Identify which cell holds the provided text, then report its [X, Y] central coordinate. 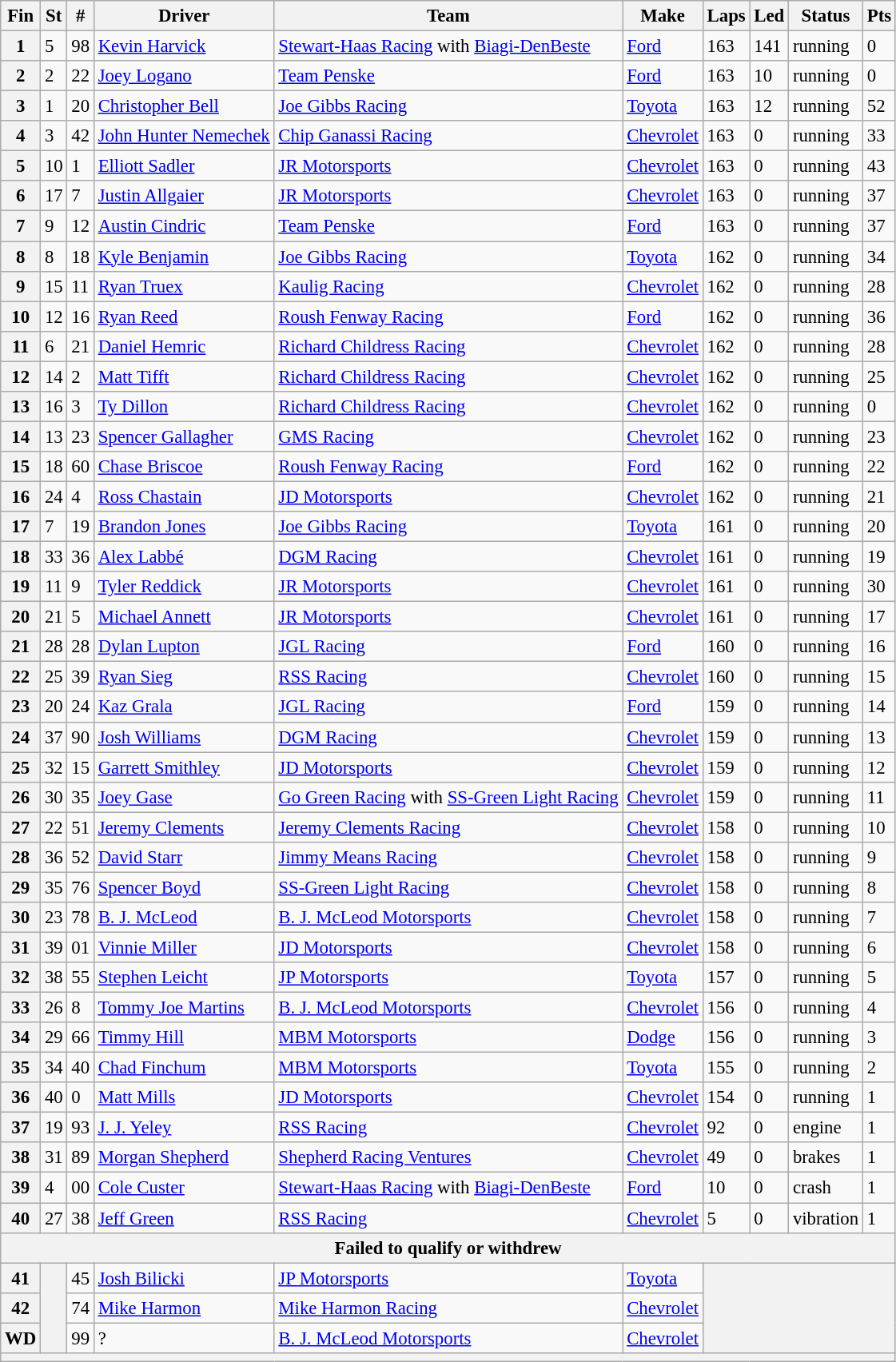
Kyle Benjamin [184, 257]
41 [21, 1278]
Make [663, 16]
Matt Tifft [184, 376]
00 [80, 1188]
Alex Labbé [184, 557]
Fin [21, 16]
Austin Cindric [184, 226]
78 [80, 918]
155 [726, 1068]
Tyler Reddick [184, 587]
Brandon Jones [184, 527]
45 [80, 1278]
Ryan Sieg [184, 677]
Pts [879, 16]
92 [726, 1128]
Kaz Grala [184, 707]
Ryan Truex [184, 286]
Jeremy Clements [184, 827]
60 [80, 467]
90 [80, 737]
99 [80, 1338]
Tommy Joe Martins [184, 1008]
49 [726, 1158]
Laps [726, 16]
Joey Logano [184, 76]
Spencer Gallagher [184, 436]
Michael Annett [184, 617]
Ryan Reed [184, 317]
Failed to qualify or withdrew [448, 1248]
51 [80, 827]
Josh Williams [184, 737]
66 [80, 1037]
Justin Allgaier [184, 196]
Josh Bilicki [184, 1278]
WD [21, 1338]
Dylan Lupton [184, 647]
vibration [826, 1218]
Ty Dillon [184, 407]
Ross Chastain [184, 496]
Chip Ganassi Racing [448, 136]
John Hunter Nemechek [184, 136]
Led [769, 16]
St [54, 16]
Driver [184, 16]
Jimmy Means Racing [448, 858]
Shepherd Racing Ventures [448, 1158]
Jeff Green [184, 1218]
98 [80, 46]
141 [769, 46]
Team [448, 16]
Kevin Harvick [184, 46]
Chase Briscoe [184, 467]
Daniel Hemric [184, 346]
Chad Finchum [184, 1068]
Cole Custer [184, 1188]
SS-Green Light Racing [448, 887]
43 [879, 166]
Mike Harmon Racing [448, 1308]
J. J. Yeley [184, 1128]
engine [826, 1128]
Kaulig Racing [448, 286]
Garrett Smithley [184, 767]
Vinnie Miller [184, 947]
Dodge [663, 1037]
Go Green Racing with SS-Green Light Racing [448, 797]
Timmy Hill [184, 1037]
Morgan Shepherd [184, 1158]
55 [80, 978]
93 [80, 1128]
Stephen Leicht [184, 978]
brakes [826, 1158]
crash [826, 1188]
76 [80, 887]
B. J. McLeod [184, 918]
Status [826, 16]
74 [80, 1308]
? [184, 1338]
Christopher Bell [184, 106]
Jeremy Clements Racing [448, 827]
Mike Harmon [184, 1308]
David Starr [184, 858]
Elliott Sadler [184, 166]
89 [80, 1158]
157 [726, 978]
01 [80, 947]
154 [726, 1097]
Joey Gase [184, 797]
Spencer Boyd [184, 887]
# [80, 16]
GMS Racing [448, 436]
Matt Mills [184, 1097]
